Find where the given text appears and provide that cell's center as [X, Y] coordinate. 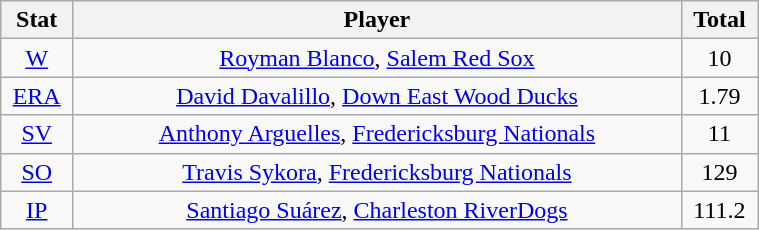
W [37, 58]
Total [719, 20]
Santiago Suárez, Charleston RiverDogs [378, 210]
1.79 [719, 96]
SV [37, 134]
ERA [37, 96]
David Davalillo, Down East Wood Ducks [378, 96]
Player [378, 20]
Royman Blanco, Salem Red Sox [378, 58]
IP [37, 210]
11 [719, 134]
SO [37, 172]
Anthony Arguelles, Fredericksburg Nationals [378, 134]
111.2 [719, 210]
129 [719, 172]
10 [719, 58]
Travis Sykora, Fredericksburg Nationals [378, 172]
Stat [37, 20]
